Detect which cell encompasses the target text, then output its (X, Y) center coordinate. 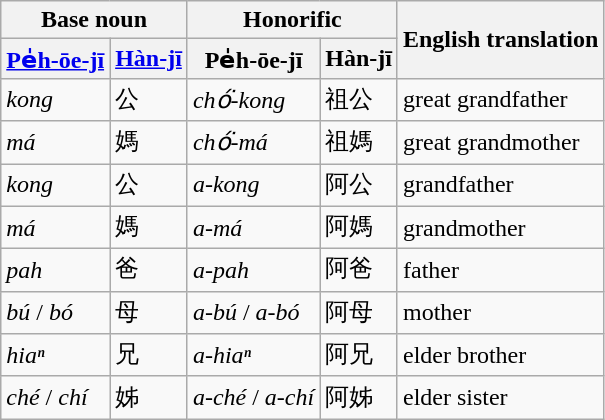
a-pah (253, 270)
祖公 (359, 100)
a-bú / a-bó (253, 312)
grandmother (500, 228)
great grandmother (500, 142)
hiaⁿ (56, 356)
father (500, 270)
阿兄 (359, 356)
阿爸 (359, 270)
a-má (253, 228)
mother (500, 312)
阿姊 (359, 398)
ché / chí (56, 398)
Honorific (292, 20)
a-kong (253, 186)
great grandfather (500, 100)
elder sister (500, 398)
阿媽 (359, 228)
elder brother (500, 356)
English translation (500, 40)
pah (56, 270)
阿母 (359, 312)
Base noun (94, 20)
母 (149, 312)
chó͘-kong (253, 100)
祖媽 (359, 142)
爸 (149, 270)
a-ché / a-chí (253, 398)
阿公 (359, 186)
chó͘-má (253, 142)
a-hiaⁿ (253, 356)
姊 (149, 398)
grandfather (500, 186)
兄 (149, 356)
bú / bó (56, 312)
